Extract the [x, y] coordinate from the center of the cell holding the provided text.  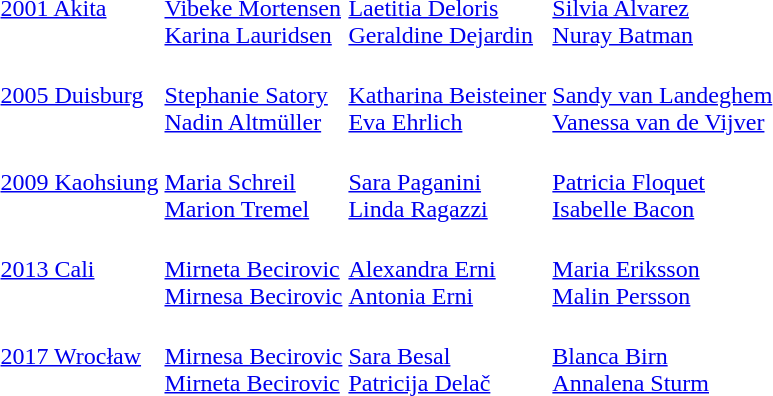
Alexandra ErniAntonia Erni [448, 269]
Katharina BeisteinerEva Ehrlich [448, 95]
Stephanie SatoryNadin Altmüller [254, 95]
Maria SchreilMarion Tremel [254, 182]
Sara PaganiniLinda Ragazzi [448, 182]
Mirneta BecirovicMirnesa Becirovic [254, 269]
